Scan for the cell matching the given text and deliver its [x, y] coordinate at center. 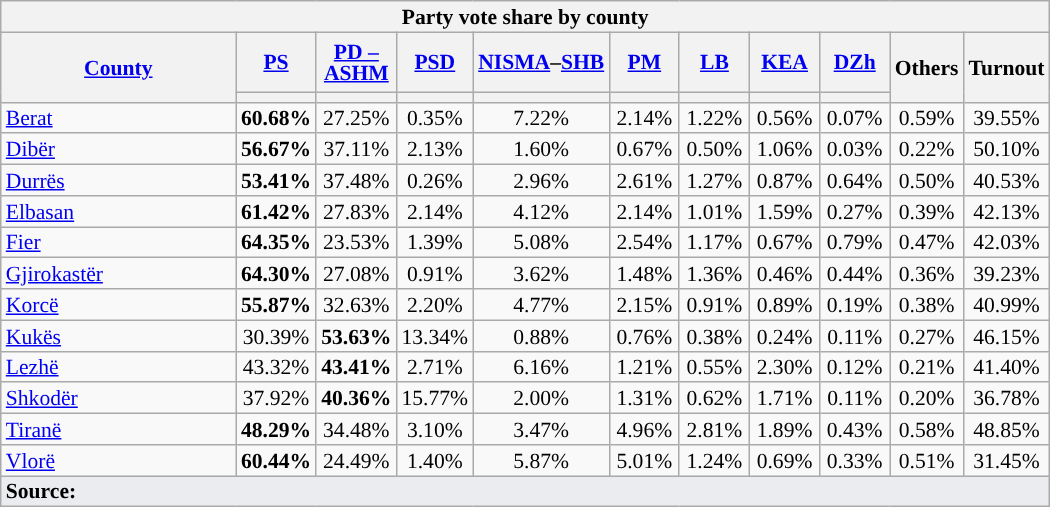
Party vote share by county [526, 16]
31.45% [1006, 460]
4.96% [644, 430]
48.29% [276, 430]
Lezhë [118, 366]
60.44% [276, 460]
KEA [785, 62]
0.87% [785, 180]
2.15% [644, 304]
56.67% [276, 150]
Source: [526, 492]
2.71% [434, 366]
2.20% [434, 304]
53.63% [356, 336]
0.07% [855, 118]
39.55% [1006, 118]
2.30% [785, 366]
0.33% [855, 460]
1.40% [434, 460]
0.69% [785, 460]
37.48% [356, 180]
PD – ASHM [356, 62]
2.61% [644, 180]
0.62% [714, 398]
55.87% [276, 304]
6.16% [541, 366]
37.92% [276, 398]
0.58% [927, 430]
0.12% [855, 366]
Kukës [118, 336]
5.87% [541, 460]
1.31% [644, 398]
0.89% [785, 304]
Korcë [118, 304]
40.36% [356, 398]
Elbasan [118, 212]
53.41% [276, 180]
0.03% [855, 150]
42.03% [1006, 242]
1.36% [714, 274]
27.08% [356, 274]
2.13% [434, 150]
4.77% [541, 304]
0.64% [855, 180]
3.47% [541, 430]
0.26% [434, 180]
1.21% [644, 366]
43.32% [276, 366]
5.01% [644, 460]
0.56% [785, 118]
0.44% [855, 274]
60.68% [276, 118]
0.35% [434, 118]
27.25% [356, 118]
15.77% [434, 398]
2.54% [644, 242]
County [118, 67]
34.48% [356, 430]
0.36% [927, 274]
0.46% [785, 274]
Fier [118, 242]
1.17% [714, 242]
1.27% [714, 180]
Durrës [118, 180]
1.60% [541, 150]
0.59% [927, 118]
4.12% [541, 212]
3.10% [434, 430]
1.39% [434, 242]
Gjirokastër [118, 274]
23.53% [356, 242]
7.22% [541, 118]
32.63% [356, 304]
46.15% [1006, 336]
0.19% [855, 304]
50.10% [1006, 150]
PM [644, 62]
Berat [118, 118]
LB [714, 62]
Others [927, 67]
DZh [855, 62]
41.40% [1006, 366]
Shkodër [118, 398]
37.11% [356, 150]
36.78% [1006, 398]
1.48% [644, 274]
0.21% [927, 366]
40.53% [1006, 180]
5.08% [541, 242]
1.22% [714, 118]
27.83% [356, 212]
2.96% [541, 180]
0.51% [927, 460]
64.35% [276, 242]
1.59% [785, 212]
1.06% [785, 150]
Turnout [1006, 67]
61.42% [276, 212]
PSD [434, 62]
3.62% [541, 274]
0.55% [714, 366]
Dibër [118, 150]
0.43% [855, 430]
30.39% [276, 336]
2.00% [541, 398]
0.79% [855, 242]
40.99% [1006, 304]
0.24% [785, 336]
PS [276, 62]
48.85% [1006, 430]
Vlorë [118, 460]
0.22% [927, 150]
1.01% [714, 212]
0.76% [644, 336]
1.71% [785, 398]
NISMA–SHB [541, 62]
42.13% [1006, 212]
13.34% [434, 336]
0.20% [927, 398]
24.49% [356, 460]
64.30% [276, 274]
1.24% [714, 460]
0.39% [927, 212]
0.88% [541, 336]
39.23% [1006, 274]
2.81% [714, 430]
Tiranë [118, 430]
1.89% [785, 430]
43.41% [356, 366]
0.47% [927, 242]
